From the cell containing the given text, extract its center point as [X, Y] coordinate. 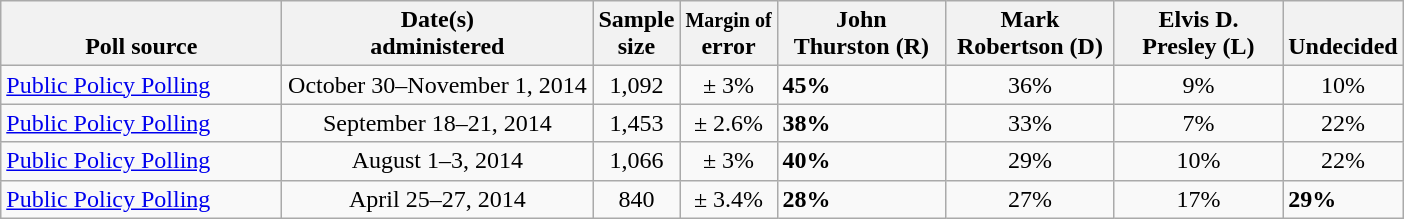
August 1–3, 2014 [438, 161]
1,092 [636, 85]
17% [1198, 199]
Elvis D.Presley (L) [1198, 34]
40% [862, 161]
7% [1198, 123]
33% [1030, 123]
April 25–27, 2014 [438, 199]
840 [636, 199]
± 3.4% [728, 199]
36% [1030, 85]
45% [862, 85]
Undecided [1343, 34]
38% [862, 123]
28% [862, 199]
JohnThurston (R) [862, 34]
September 18–21, 2014 [438, 123]
Margin oferror [728, 34]
1,066 [636, 161]
October 30–November 1, 2014 [438, 85]
± 2.6% [728, 123]
MarkRobertson (D) [1030, 34]
27% [1030, 199]
9% [1198, 85]
Samplesize [636, 34]
1,453 [636, 123]
Date(s)administered [438, 34]
Poll source [142, 34]
